Identify which cell holds the provided text, then report its (x, y) central coordinate. 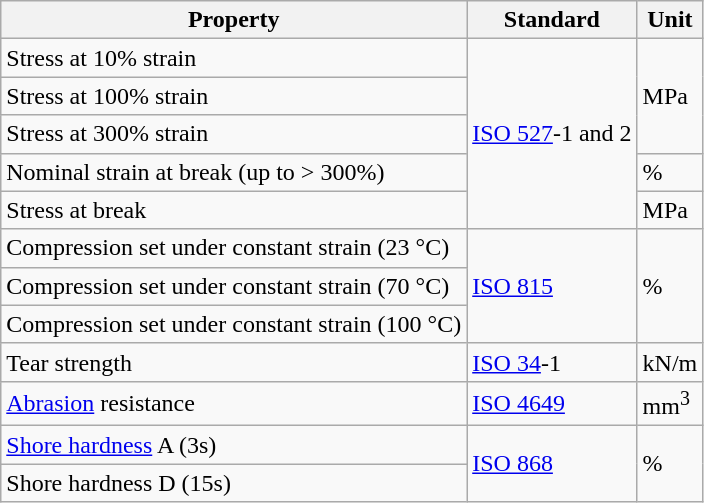
Abrasion resistance (234, 404)
Shore hardness A (3s) (234, 445)
Tear strength (234, 362)
Stress at 300% strain (234, 134)
ISO 4649 (552, 404)
Stress at 100% strain (234, 96)
Nominal strain at break (up to > 300%) (234, 172)
Stress at break (234, 210)
Shore hardness D (15s) (234, 483)
Compression set under constant strain (23 °C) (234, 248)
ISO 868 (552, 464)
Compression set under constant strain (100 °C) (234, 324)
Stress at 10% strain (234, 58)
Unit (670, 20)
Standard (552, 20)
ISO 34-1 (552, 362)
Compression set under constant strain (70 °C) (234, 286)
Property (234, 20)
mm3 (670, 404)
ISO 815 (552, 286)
kN/m (670, 362)
ISO 527-1 and 2 (552, 134)
